Search for the cell housing the specified text and yield its (x, y) center coordinate. 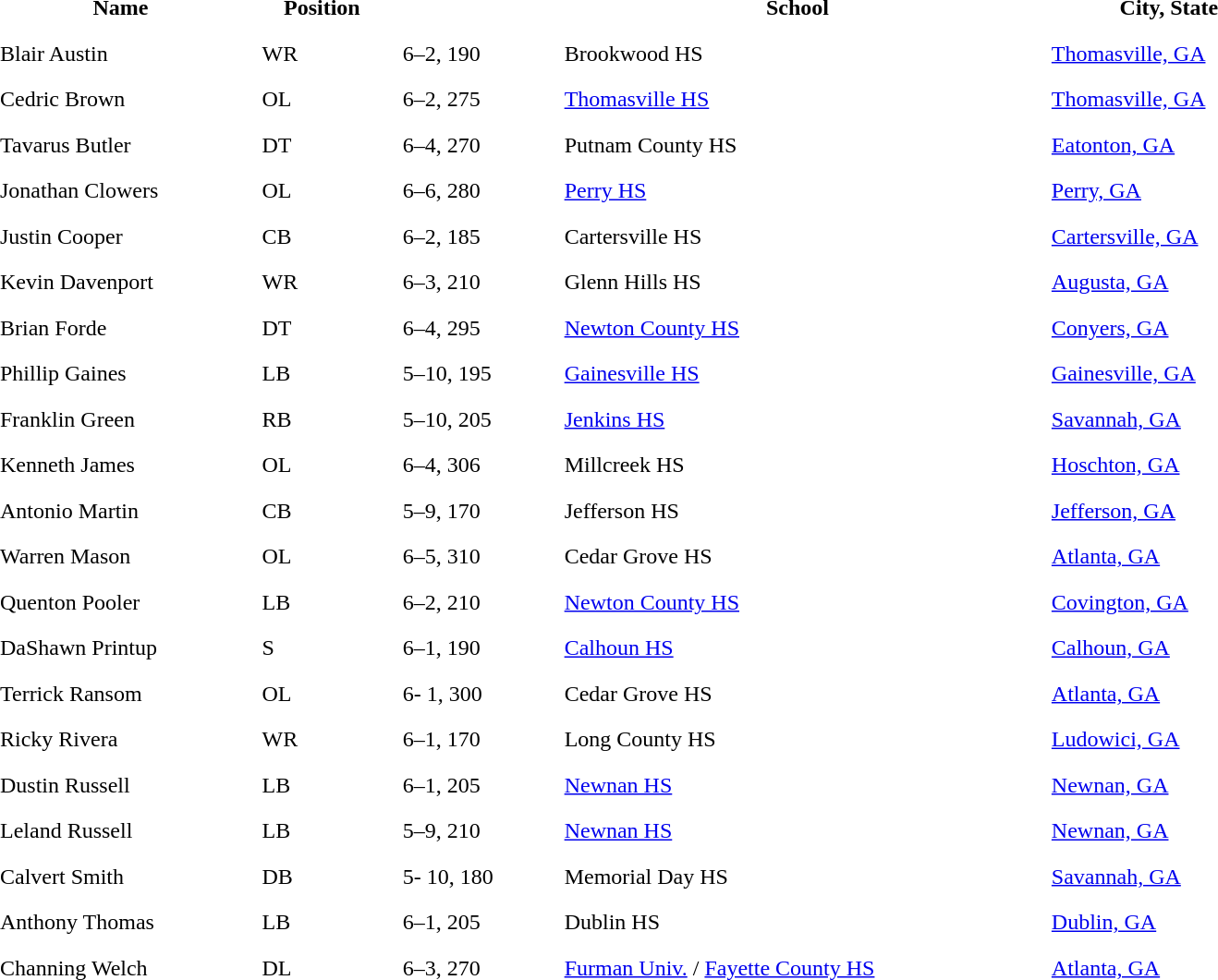
Brookwood HS (798, 54)
DB (322, 877)
6–6, 280 (473, 191)
Glenn Hills HS (798, 282)
Memorial Day HS (798, 877)
5–9, 210 (473, 830)
Gainesville HS (798, 374)
Millcreek HS (798, 465)
6–3, 210 (473, 282)
5–9, 170 (473, 511)
6–2, 210 (473, 602)
6–2, 185 (473, 236)
Jenkins HS (798, 419)
6–4, 306 (473, 465)
RB (322, 419)
Dublin HS (798, 923)
6–1, 190 (473, 647)
Thomasville HS (798, 99)
6- 1, 300 (473, 694)
Jefferson HS (798, 511)
Perry HS (798, 191)
Putnam County HS (798, 145)
6–5, 310 (473, 557)
5–10, 205 (473, 419)
6–4, 295 (473, 328)
6–1, 170 (473, 740)
Cartersville HS (798, 236)
Calhoun HS (798, 647)
6–4, 270 (473, 145)
S (322, 647)
6–2, 190 (473, 54)
6–2, 275 (473, 99)
5–10, 195 (473, 374)
5- 10, 180 (473, 877)
Long County HS (798, 740)
